Scan for the cell matching the given text and deliver its (X, Y) coordinate at center. 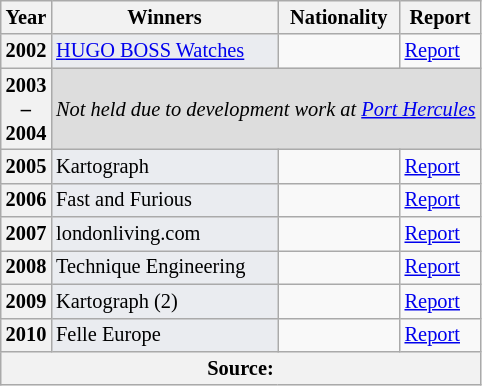
Nationality (339, 17)
2005 (26, 166)
Felle Europe (164, 335)
Not held due to development work at Port Hercules (266, 109)
Source: (241, 368)
2002 (26, 51)
2010 (26, 335)
2009 (26, 301)
2003–2004 (26, 109)
2006 (26, 200)
2008 (26, 267)
Fast and Furious (164, 200)
londonliving.com (164, 234)
2007 (26, 234)
Winners (164, 17)
Kartograph (2) (164, 301)
Year (26, 17)
Kartograph (164, 166)
HUGO BOSS Watches (164, 51)
Technique Engineering (164, 267)
